Capture the cell that displays the provided text and extract its [x, y] central coordinate. 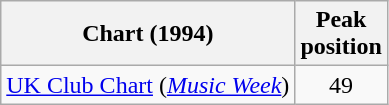
Peakposition [341, 34]
UK Club Chart (Music Week) [148, 85]
49 [341, 85]
Chart (1994) [148, 34]
